Output the [X, Y] coordinate of the center of the cell containing the given text.  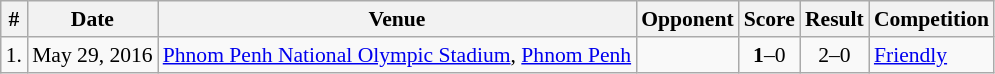
Result [834, 19]
Opponent [688, 19]
Competition [932, 19]
1–0 [770, 55]
May 29, 2016 [92, 55]
2–0 [834, 55]
Score [770, 19]
Date [92, 19]
1. [14, 55]
Friendly [932, 55]
Venue [397, 19]
# [14, 19]
Phnom Penh National Olympic Stadium, Phnom Penh [397, 55]
